Locate the cell with the specified text and output its (X, Y) center coordinate. 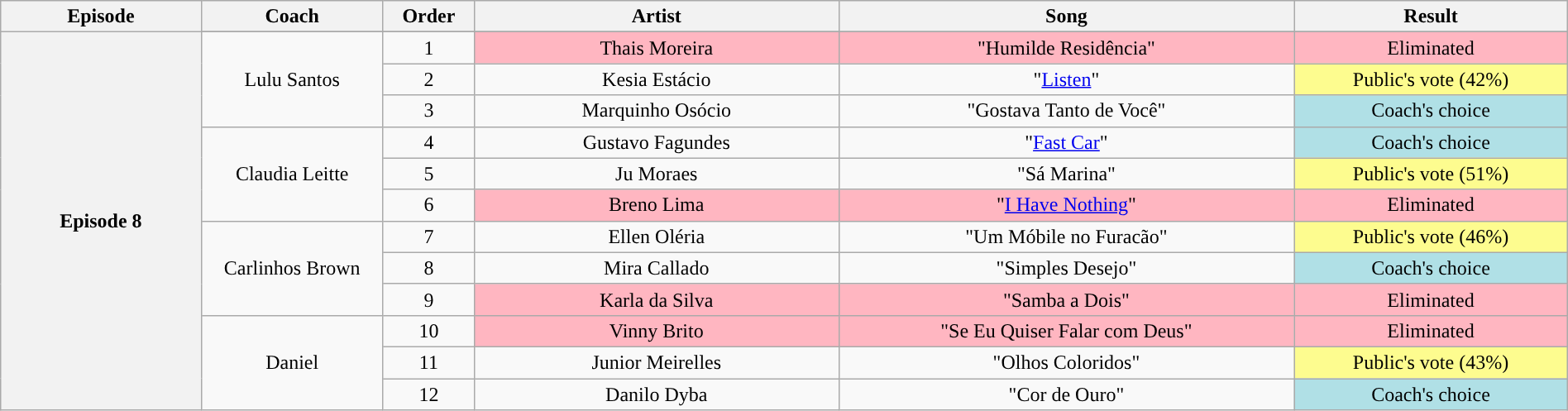
Ju Moraes (657, 174)
"I Have Nothing" (1067, 205)
"Humilde Residência" (1067, 48)
9 (428, 299)
"Simples Desejo" (1067, 268)
Mira Callado (657, 268)
Kesia Estácio (657, 79)
Claudia Leitte (292, 174)
Public's vote (43%) (1431, 362)
"Se Eu Quiser Falar com Deus" (1067, 331)
Ellen Oléria (657, 237)
11 (428, 362)
"Um Móbile no Furacão" (1067, 237)
3 (428, 111)
Song (1067, 17)
4 (428, 142)
"Sá Marina" (1067, 174)
Karla da Silva (657, 299)
"Listen" (1067, 79)
Thais Moreira (657, 48)
Public's vote (42%) (1431, 79)
Danilo Dyba (657, 394)
Result (1431, 17)
Order (428, 17)
12 (428, 394)
6 (428, 205)
Carlinhos Brown (292, 268)
Episode 8 (101, 222)
Lulu Santos (292, 79)
Coach (292, 17)
Daniel (292, 362)
Breno Lima (657, 205)
Marquinho Osócio (657, 111)
"Samba a Dois" (1067, 299)
Vinny Brito (657, 331)
Episode (101, 17)
10 (428, 331)
1 (428, 48)
"Fast Car" (1067, 142)
Public's vote (51%) (1431, 174)
"Gostava Tanto de Você" (1067, 111)
Public's vote (46%) (1431, 237)
Junior Meirelles (657, 362)
"Cor de Ouro" (1067, 394)
Gustavo Fagundes (657, 142)
8 (428, 268)
7 (428, 237)
5 (428, 174)
Artist (657, 17)
"Olhos Coloridos" (1067, 362)
2 (428, 79)
